Pinpoint the cell where the given text exists, returning its (x, y) midpoint coordinate. 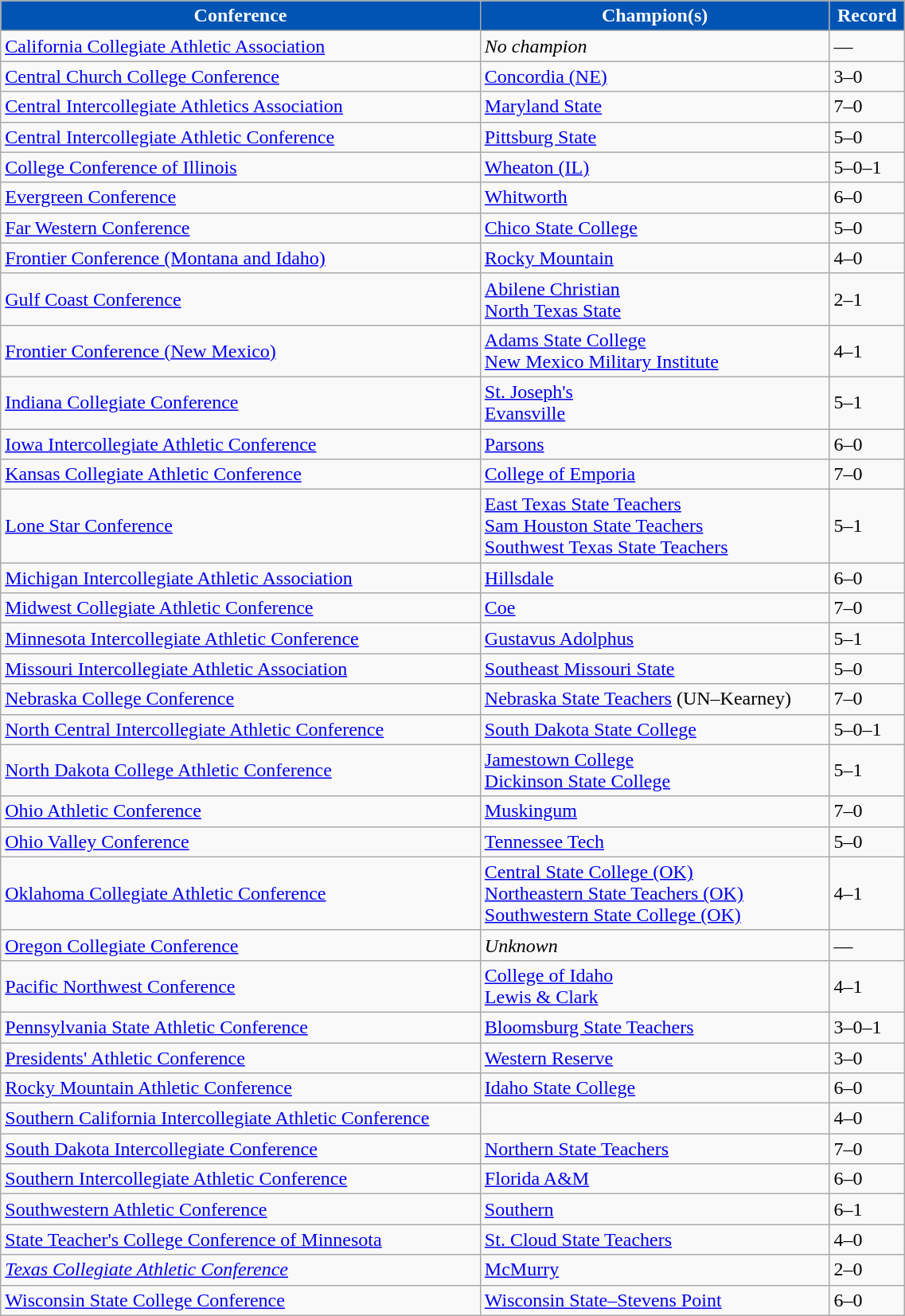
Chico State College (654, 228)
Ohio Valley Conference (240, 842)
2–1 (868, 299)
South Dakota Intercollegiate Conference (240, 1149)
College of Emporia (654, 474)
Tennessee Tech (654, 842)
Conference (240, 16)
Hillsdale (654, 578)
Ohio Athletic Conference (240, 811)
Nebraska College Conference (240, 699)
Maryland State (654, 107)
Presidents' Athletic Conference (240, 1058)
Wisconsin State–Stevens Point (654, 1300)
Nebraska State Teachers (UN–Kearney) (654, 699)
Texas Collegiate Athletic Conference (240, 1270)
Gustavus Adolphus (654, 638)
Muskingum (654, 811)
St. Joseph'sEvansville (654, 403)
Champion(s) (654, 16)
Southwestern Athletic Conference (240, 1209)
Pacific Northwest Conference (240, 986)
California Collegiate Athletic Association (240, 46)
Adams State CollegeNew Mexico Military Institute (654, 350)
Iowa Intercollegiate Athletic Conference (240, 443)
Idaho State College (654, 1088)
Lone Star Conference (240, 526)
Jamestown CollegeDickinson State College (654, 771)
Pennsylvania State Athletic Conference (240, 1027)
Whitworth (654, 197)
6–1 (868, 1209)
Central State College (OK)Northeastern State Teachers (OK)Southwestern State College (OK) (654, 893)
Missouri Intercollegiate Athletic Association (240, 669)
South Dakota State College (654, 729)
Southern (654, 1209)
Concordia (NE) (654, 76)
Minnesota Intercollegiate Athletic Conference (240, 638)
Oregon Collegiate Conference (240, 945)
Far Western Conference (240, 228)
Southern California Intercollegiate Athletic Conference (240, 1119)
Midwest Collegiate Athletic Conference (240, 608)
Florida A&M (654, 1179)
Kansas Collegiate Athletic Conference (240, 474)
Rocky Mountain (654, 258)
North Central Intercollegiate Athletic Conference (240, 729)
State Teacher's College Conference of Minnesota (240, 1240)
3–0–1 (868, 1027)
Oklahoma Collegiate Athletic Conference (240, 893)
East Texas State TeachersSam Houston State TeachersSouthwest Texas State Teachers (654, 526)
Central Intercollegiate Athletics Association (240, 107)
Southern Intercollegiate Athletic Conference (240, 1179)
Parsons (654, 443)
Evergreen Conference (240, 197)
Frontier Conference (Montana and Idaho) (240, 258)
Wisconsin State College Conference (240, 1300)
St. Cloud State Teachers (654, 1240)
Record (868, 16)
Unknown (654, 945)
College Conference of Illinois (240, 167)
Coe (654, 608)
Central Intercollegiate Athletic Conference (240, 137)
2–0 (868, 1270)
Indiana Collegiate Conference (240, 403)
Gulf Coast Conference (240, 299)
No champion (654, 46)
Bloomsburg State Teachers (654, 1027)
Frontier Conference (New Mexico) (240, 350)
Rocky Mountain Athletic Conference (240, 1088)
College of IdahoLewis & Clark (654, 986)
McMurry (654, 1270)
Wheaton (IL) (654, 167)
Michigan Intercollegiate Athletic Association (240, 578)
Pittsburg State (654, 137)
Northern State Teachers (654, 1149)
Western Reserve (654, 1058)
Central Church College Conference (240, 76)
North Dakota College Athletic Conference (240, 771)
Abilene ChristianNorth Texas State (654, 299)
Southeast Missouri State (654, 669)
